Find where the given text appears and provide that cell's center as (x, y) coordinate. 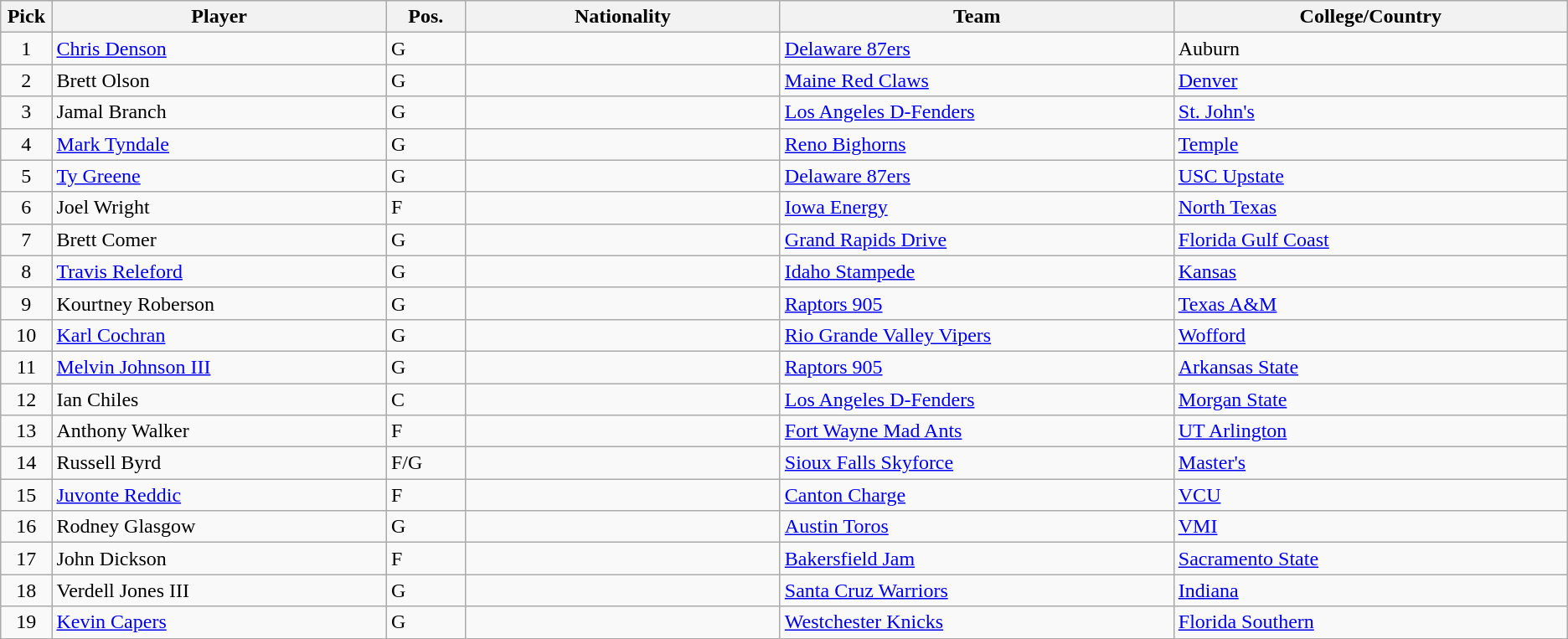
Canton Charge (977, 495)
15 (27, 495)
Santa Cruz Warriors (977, 590)
Auburn (1370, 49)
North Texas (1370, 208)
13 (27, 431)
14 (27, 463)
Rio Grande Valley Vipers (977, 335)
Pick (27, 17)
Master's (1370, 463)
Arkansas State (1370, 367)
Reno Bighorns (977, 144)
Idaho Stampede (977, 271)
Juvonte Reddic (219, 495)
Temple (1370, 144)
College/Country (1370, 17)
Bakersfield Jam (977, 559)
Indiana (1370, 590)
3 (27, 112)
Kansas (1370, 271)
VCU (1370, 495)
Verdell Jones III (219, 590)
Nationality (622, 17)
UT Arlington (1370, 431)
Anthony Walker (219, 431)
Sioux Falls Skyforce (977, 463)
Morgan State (1370, 399)
7 (27, 240)
12 (27, 399)
Team (977, 17)
Fort Wayne Mad Ants (977, 431)
8 (27, 271)
Florida Gulf Coast (1370, 240)
Rodney Glasgow (219, 527)
4 (27, 144)
Florida Southern (1370, 622)
Ian Chiles (219, 399)
John Dickson (219, 559)
Iowa Energy (977, 208)
Karl Cochran (219, 335)
VMI (1370, 527)
Travis Releford (219, 271)
Pos. (426, 17)
Chris Denson (219, 49)
Brett Comer (219, 240)
Jamal Branch (219, 112)
17 (27, 559)
Kevin Capers (219, 622)
Westchester Knicks (977, 622)
Ty Greene (219, 176)
Maine Red Claws (977, 80)
11 (27, 367)
F/G (426, 463)
C (426, 399)
St. John's (1370, 112)
Joel Wright (219, 208)
6 (27, 208)
Mark Tyndale (219, 144)
1 (27, 49)
Grand Rapids Drive (977, 240)
9 (27, 303)
18 (27, 590)
Wofford (1370, 335)
Brett Olson (219, 80)
Sacramento State (1370, 559)
Melvin Johnson III (219, 367)
USC Upstate (1370, 176)
2 (27, 80)
Player (219, 17)
Austin Toros (977, 527)
5 (27, 176)
19 (27, 622)
Texas A&M (1370, 303)
Kourtney Roberson (219, 303)
16 (27, 527)
Denver (1370, 80)
10 (27, 335)
Russell Byrd (219, 463)
